Return [x, y] of the center of cell containing provided text 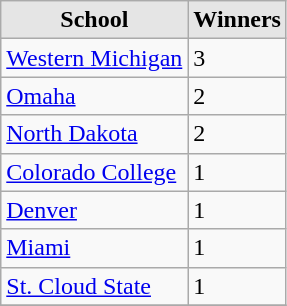
3 [238, 58]
Winners [238, 20]
North Dakota [94, 134]
St. Cloud State [94, 286]
Western Michigan [94, 58]
School [94, 20]
Omaha [94, 96]
Colorado College [94, 172]
Denver [94, 210]
Miami [94, 248]
